Find where the given text appears and provide that cell's center as [X, Y] coordinate. 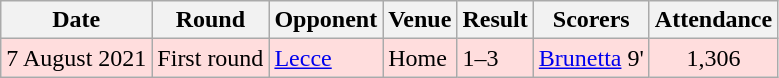
Result [495, 20]
1–3 [495, 58]
Brunetta 9' [591, 58]
Opponent [326, 20]
First round [210, 58]
Lecce [326, 58]
Scorers [591, 20]
Date [76, 20]
Home [420, 58]
1,306 [713, 58]
Attendance [713, 20]
7 August 2021 [76, 58]
Venue [420, 20]
Round [210, 20]
